From the cell containing the given text, extract its center point as (X, Y) coordinate. 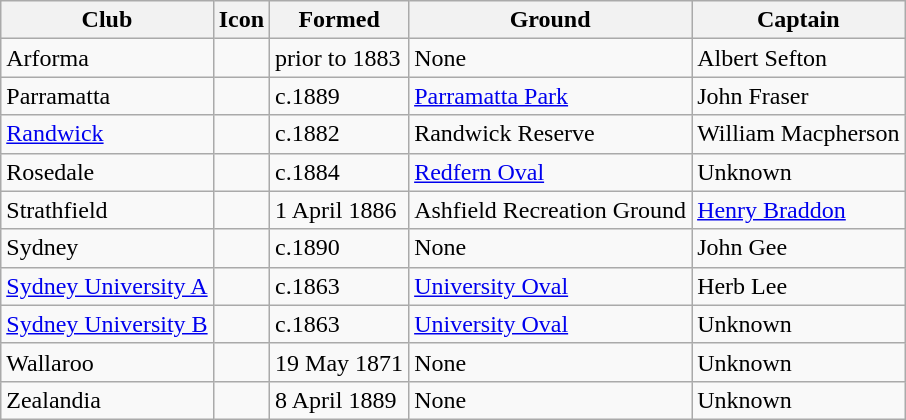
Ground (550, 20)
c.1882 (340, 134)
Parramatta (107, 96)
Arforma (107, 58)
William Macpherson (798, 134)
Formed (340, 20)
Randwick Reserve (550, 134)
Club (107, 20)
Randwick (107, 134)
Sydney University A (107, 286)
Zealandia (107, 400)
c.1890 (340, 248)
John Fraser (798, 96)
Albert Sefton (798, 58)
c.1889 (340, 96)
Captain (798, 20)
prior to 1883 (340, 58)
8 April 1889 (340, 400)
Redfern Oval (550, 172)
Sydney (107, 248)
1 April 1886 (340, 210)
Sydney University B (107, 324)
Henry Braddon (798, 210)
Wallaroo (107, 362)
Parramatta Park (550, 96)
Herb Lee (798, 286)
Icon (241, 20)
Ashfield Recreation Ground (550, 210)
Strathfield (107, 210)
19 May 1871 (340, 362)
c.1884 (340, 172)
John Gee (798, 248)
Rosedale (107, 172)
